Return the [X, Y] coordinate for the center point of the cell that contains the specified text.  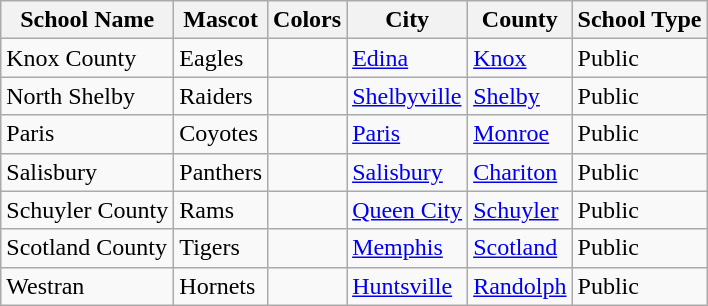
Tigers [221, 248]
Mascot [221, 20]
School Type [640, 20]
Panthers [221, 172]
Shelbyville [408, 96]
Coyotes [221, 134]
Raiders [221, 96]
Edina [408, 58]
Scotland County [88, 248]
Queen City [408, 210]
Chariton [520, 172]
Knox [520, 58]
Scotland [520, 248]
School Name [88, 20]
Shelby [520, 96]
North Shelby [88, 96]
City [408, 20]
Huntsville [408, 286]
Randolph [520, 286]
Hornets [221, 286]
Schuyler [520, 210]
Schuyler County [88, 210]
County [520, 20]
Knox County [88, 58]
Memphis [408, 248]
Westran [88, 286]
Colors [308, 20]
Eagles [221, 58]
Rams [221, 210]
Monroe [520, 134]
